From the cell containing the given text, extract its center point as (X, Y) coordinate. 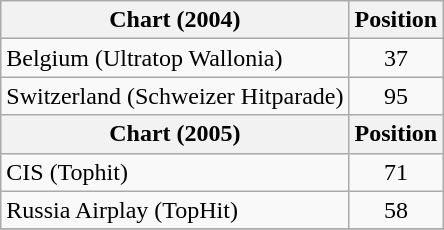
Russia Airplay (TopHit) (175, 210)
Chart (2004) (175, 20)
Belgium (Ultratop Wallonia) (175, 58)
37 (396, 58)
71 (396, 172)
Chart (2005) (175, 134)
Switzerland (Schweizer Hitparade) (175, 96)
95 (396, 96)
58 (396, 210)
CIS (Tophit) (175, 172)
